Return the (X, Y) coordinate for the center point of the cell that contains the specified text.  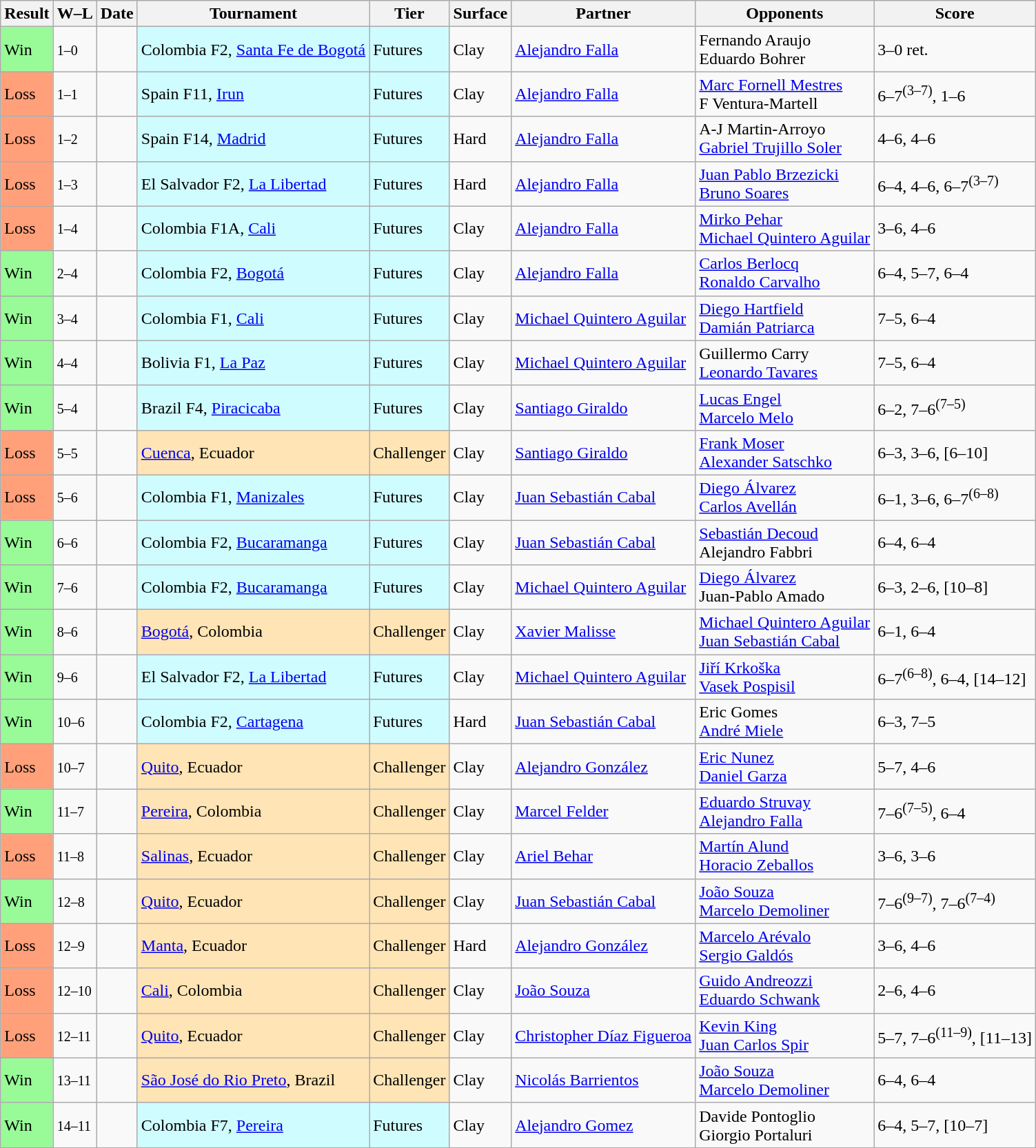
12–10 (74, 991)
6–7(6–8), 6–4, [14–12] (955, 677)
6–2, 7–6(7–5) (955, 408)
6–3, 3–6, [6–10] (955, 452)
Kevin King Juan Carlos Spir (784, 1035)
Christopher Díaz Figueroa (604, 1035)
Opponents (784, 14)
João Souza (604, 991)
Manta, Ecuador (253, 945)
Eduardo Struvay Alejandro Falla (784, 812)
Bolivia F1, La Paz (253, 362)
Frank Moser Alexander Satschko (784, 452)
4–4 (74, 362)
Cali, Colombia (253, 991)
Partner (604, 14)
12–8 (74, 901)
Sebastián Decoud Alejandro Fabbri (784, 542)
Carlos Berlocq Ronaldo Carvalho (784, 273)
Cuenca, Ecuador (253, 452)
Alejandro Gomez (604, 1125)
Guido Andreozzi Eduardo Schwank (784, 991)
Tier (409, 14)
8–6 (74, 633)
1–3 (74, 183)
3–4 (74, 318)
1–1 (74, 94)
2–6, 4–6 (955, 991)
Ariel Behar (604, 856)
Salinas, Ecuador (253, 856)
Colombia F2, Santa Fe de Bogotá (253, 50)
Xavier Malisse (604, 633)
14–11 (74, 1125)
12–9 (74, 945)
6–1, 6–4 (955, 633)
5–6 (74, 498)
Colombia F1, Cali (253, 318)
6–6 (74, 542)
Marcelo Arévalo Sergio Galdós (784, 945)
11–7 (74, 812)
Surface (480, 14)
Diego Álvarez Juan-Pablo Amado (784, 587)
Result (27, 14)
Date (117, 14)
Juan Pablo Brzezicki Bruno Soares (784, 183)
Colombia F7, Pereira (253, 1125)
7–6(7–5), 6–4 (955, 812)
1–0 (74, 50)
Colombia F2, Cartagena (253, 722)
6–3, 2–6, [10–8] (955, 587)
Eric Gomes André Miele (784, 722)
W–L (74, 14)
Spain F11, Irun (253, 94)
2–4 (74, 273)
Nicolás Barrientos (604, 1080)
Colombia F1, Manizales (253, 498)
Score (955, 14)
Diego Hartfield Damián Patriarca (784, 318)
9–6 (74, 677)
Colombia F1A, Cali (253, 229)
Brazil F4, Piracicaba (253, 408)
Pereira, Colombia (253, 812)
Mirko Pehar Michael Quintero Aguilar (784, 229)
3–0 ret. (955, 50)
Tournament (253, 14)
1–4 (74, 229)
A-J Martin-Arroyo Gabriel Trujillo Soler (784, 139)
3–6, 3–6 (955, 856)
13–11 (74, 1080)
7–6 (74, 587)
Colombia F2, Bogotá (253, 273)
7–6(9–7), 7–6(7–4) (955, 901)
6–4, 5–7, [10–7] (955, 1125)
1–2 (74, 139)
Spain F14, Madrid (253, 139)
5–4 (74, 408)
São José do Rio Preto, Brazil (253, 1080)
5–5 (74, 452)
5–7, 7–6(11–9), [11–13] (955, 1035)
4–6, 4–6 (955, 139)
Marc Fornell Mestres F Ventura-Martell (784, 94)
5–7, 4–6 (955, 766)
10–7 (74, 766)
Lucas Engel Marcelo Melo (784, 408)
Diego Álvarez Carlos Avellán (784, 498)
Bogotá, Colombia (253, 633)
6–7(3–7), 1–6 (955, 94)
Guillermo Carry Leonardo Tavares (784, 362)
11–8 (74, 856)
Jiří Krkoška Vasek Pospisil (784, 677)
Marcel Felder (604, 812)
Martín Alund Horacio Zeballos (784, 856)
6–4, 4–6, 6–7(3–7) (955, 183)
10–6 (74, 722)
Fernando Araujo Eduardo Bohrer (784, 50)
6–3, 7–5 (955, 722)
Eric Nunez Daniel Garza (784, 766)
6–1, 3–6, 6–7(6–8) (955, 498)
12–11 (74, 1035)
Davide Pontoglio Giorgio Portaluri (784, 1125)
6–4, 5–7, 6–4 (955, 273)
Michael Quintero Aguilar Juan Sebastián Cabal (784, 633)
